Provide the (X, Y) coordinate of the cell's center where the given text is located.  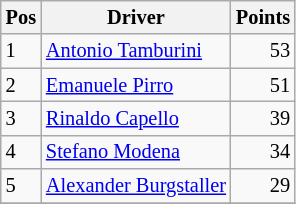
2 (21, 85)
Rinaldo Capello (136, 118)
Points (263, 17)
Alexander Burgstaller (136, 186)
Pos (21, 17)
29 (263, 186)
4 (21, 152)
39 (263, 118)
5 (21, 186)
51 (263, 85)
34 (263, 152)
Driver (136, 17)
Emanuele Pirro (136, 85)
3 (21, 118)
53 (263, 51)
1 (21, 51)
Stefano Modena (136, 152)
Antonio Tamburini (136, 51)
